Extract the [x, y] coordinate from the center of the cell holding the provided text.  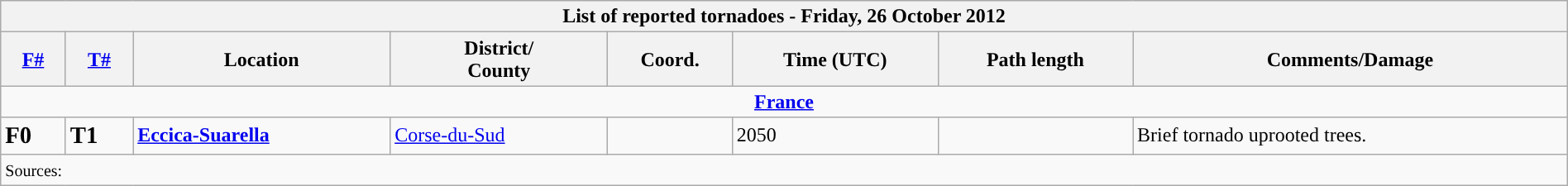
Comments/Damage [1350, 60]
List of reported tornadoes - Friday, 26 October 2012 [784, 17]
Sources: [784, 169]
Eccica-Suarella [261, 136]
Brief tornado uprooted trees. [1350, 136]
France [784, 102]
F0 [33, 136]
Corse-du-Sud [500, 136]
Time (UTC) [835, 60]
T1 [99, 136]
District/County [500, 60]
Path length [1035, 60]
Location [261, 60]
Coord. [670, 60]
F# [33, 60]
2050 [835, 136]
T# [99, 60]
